Identify which cell holds the provided text, then report its [x, y] central coordinate. 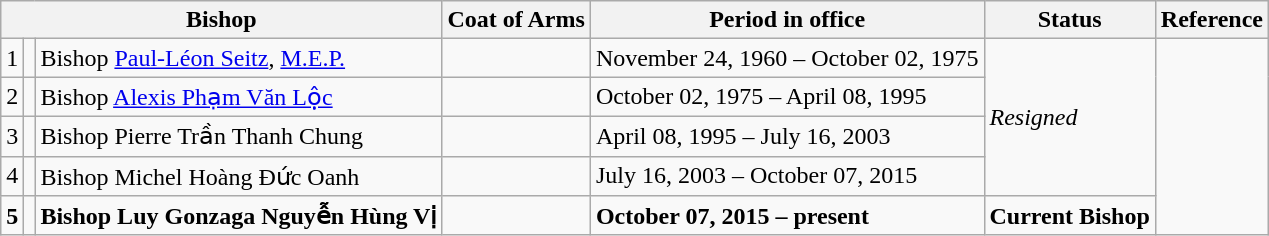
Period in office [787, 20]
Coat of Arms [516, 20]
Bishop Pierre Trần Thanh Chung [238, 136]
October 07, 2015 – present [787, 216]
Bishop Alexis Phạm Văn Lộc [238, 97]
Bishop Paul-Léon Seitz, M.E.P. [238, 58]
Reference [1212, 20]
4 [12, 176]
Status [1070, 20]
5 [12, 216]
April 08, 1995 – July 16, 2003 [787, 136]
1 [12, 58]
Bishop Luy Gonzaga Nguyễn Hùng Vị [238, 216]
July 16, 2003 – October 07, 2015 [787, 176]
Bishop Michel Hoàng Ðức Oanh [238, 176]
Bishop [222, 20]
November 24, 1960 – October 02, 1975 [787, 58]
3 [12, 136]
2 [12, 97]
Resigned [1070, 118]
October 02, 1975 – April 08, 1995 [787, 97]
Current Bishop [1070, 216]
